Locate the cell with the specified text and output its [X, Y] center coordinate. 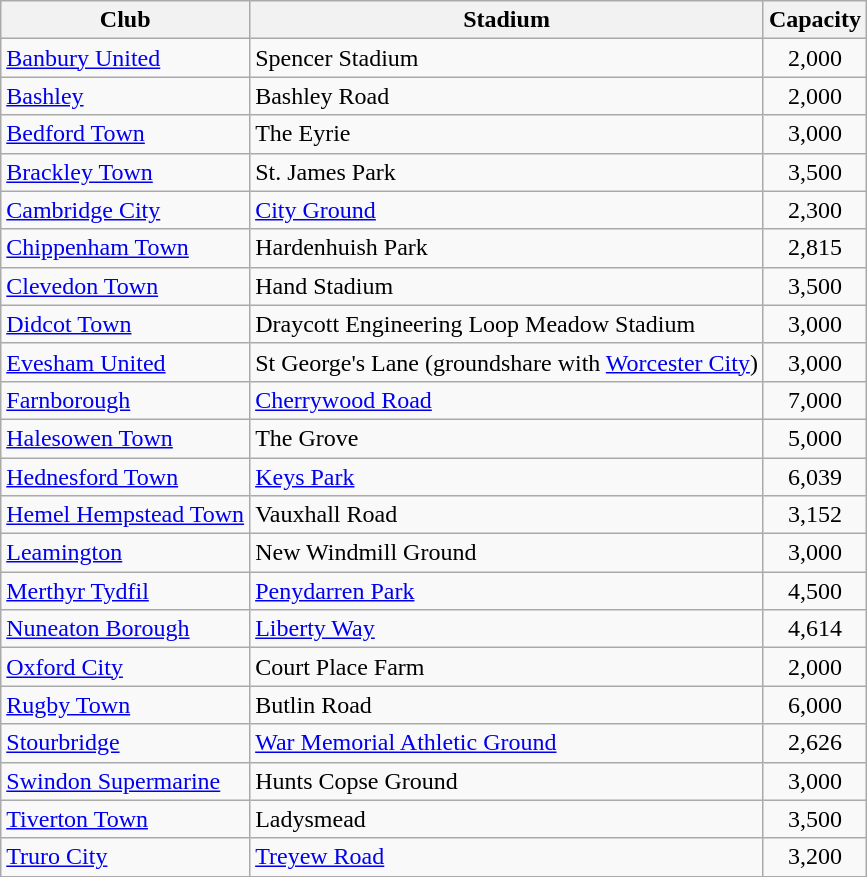
Liberty Way [507, 629]
Hardenhuish Park [507, 248]
Tiverton Town [126, 819]
Brackley Town [126, 172]
Leamington [126, 553]
3,200 [814, 857]
Draycott Engineering Loop Meadow Stadium [507, 324]
City Ground [507, 210]
4,614 [814, 629]
Merthyr Tydfil [126, 591]
Hednesford Town [126, 477]
Farnborough [126, 400]
Hemel Hempstead Town [126, 515]
6,039 [814, 477]
2,626 [814, 743]
Truro City [126, 857]
7,000 [814, 400]
Nuneaton Borough [126, 629]
Treyew Road [507, 857]
Spencer Stadium [507, 58]
Clevedon Town [126, 286]
Court Place Farm [507, 667]
Ladysmead [507, 819]
Keys Park [507, 477]
New Windmill Ground [507, 553]
St. James Park [507, 172]
Penydarren Park [507, 591]
2,815 [814, 248]
2,300 [814, 210]
Didcot Town [126, 324]
4,500 [814, 591]
The Eyrie [507, 134]
The Grove [507, 438]
Hand Stadium [507, 286]
Chippenham Town [126, 248]
St George's Lane (groundshare with Worcester City) [507, 362]
6,000 [814, 705]
Club [126, 20]
Swindon Supermarine [126, 781]
War Memorial Athletic Ground [507, 743]
Evesham United [126, 362]
Stadium [507, 20]
Vauxhall Road [507, 515]
Rugby Town [126, 705]
Bashley [126, 96]
Butlin Road [507, 705]
Stourbridge [126, 743]
Cherrywood Road [507, 400]
Halesowen Town [126, 438]
Capacity [814, 20]
5,000 [814, 438]
Banbury United [126, 58]
Bedford Town [126, 134]
Oxford City [126, 667]
Hunts Copse Ground [507, 781]
Cambridge City [126, 210]
Bashley Road [507, 96]
3,152 [814, 515]
